Return the (x, y) coordinate for the center point of the cell that contains the specified text.  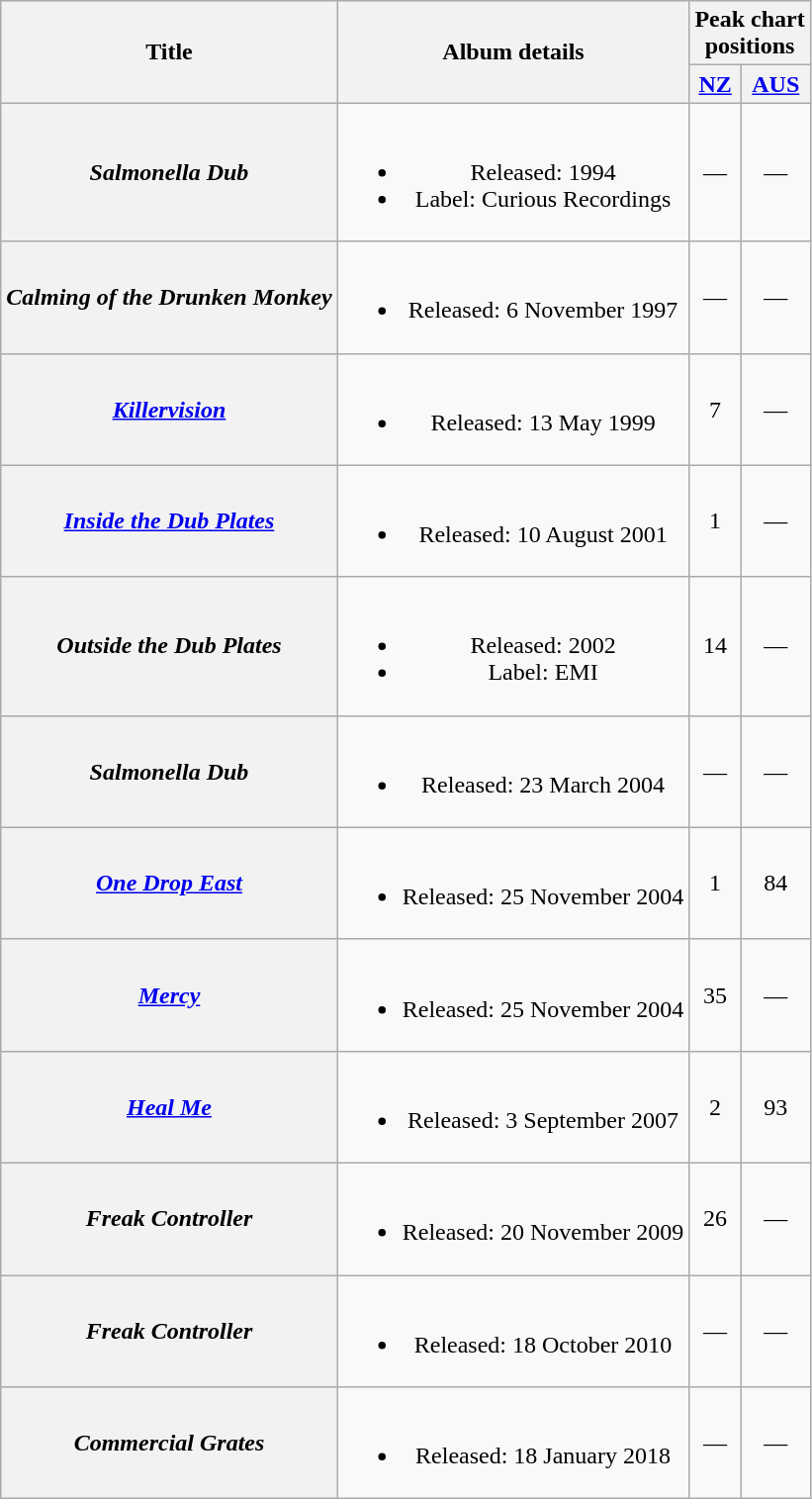
2 (715, 1106)
Killervision (169, 410)
Released: 1994Label: Curious Recordings (513, 172)
14 (715, 646)
Title (169, 51)
Released: 6 November 1997 (513, 297)
Heal Me (169, 1106)
26 (715, 1219)
Released: 18 January 2018 (513, 1443)
AUS (775, 84)
Album details (513, 51)
Released: 3 September 2007 (513, 1106)
Inside the Dub Plates (169, 520)
Peak chartpositions (750, 34)
NZ (715, 84)
One Drop East (169, 883)
Mercy (169, 995)
Released: 13 May 1999 (513, 410)
Released: 18 October 2010 (513, 1330)
Commercial Grates (169, 1443)
Calming of the Drunken Monkey (169, 297)
Released: 10 August 2001 (513, 520)
35 (715, 995)
Released: 23 March 2004 (513, 772)
Released: 2002Label: EMI (513, 646)
84 (775, 883)
Released: 20 November 2009 (513, 1219)
Outside the Dub Plates (169, 646)
93 (775, 1106)
7 (715, 410)
